From the cell containing the given text, extract its center point as [x, y] coordinate. 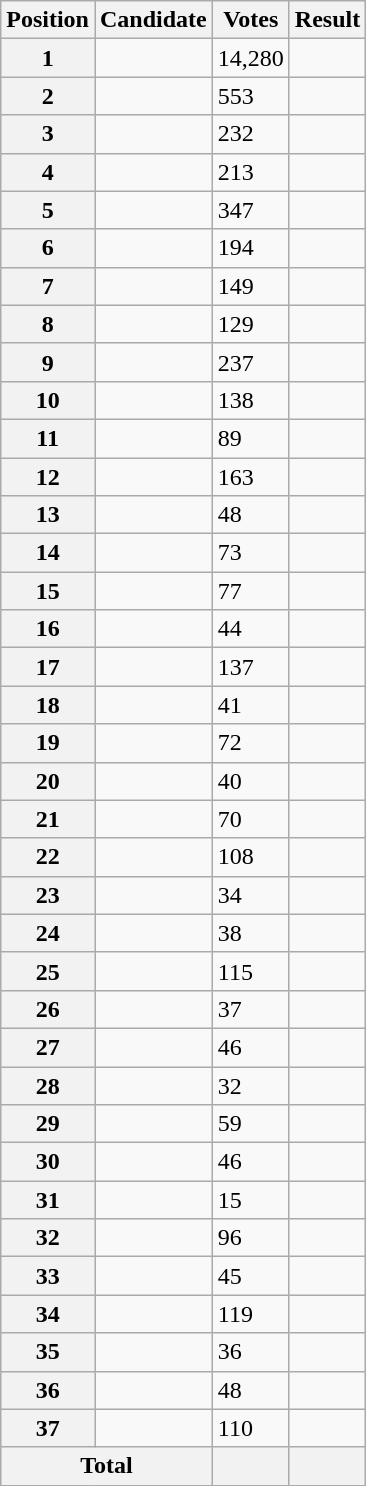
70 [250, 819]
20 [48, 781]
1 [48, 58]
553 [250, 96]
108 [250, 857]
194 [250, 248]
27 [48, 1047]
237 [250, 362]
137 [250, 667]
8 [48, 324]
Total [107, 1466]
16 [48, 629]
96 [250, 1238]
138 [250, 400]
6 [48, 248]
29 [48, 1124]
31 [48, 1200]
18 [48, 705]
232 [250, 134]
77 [250, 591]
44 [250, 629]
28 [48, 1085]
Candidate [153, 20]
2 [48, 96]
25 [48, 971]
213 [250, 172]
33 [48, 1276]
129 [250, 324]
14,280 [250, 58]
89 [250, 438]
45 [250, 1276]
3 [48, 134]
22 [48, 857]
40 [250, 781]
347 [250, 210]
72 [250, 743]
21 [48, 819]
149 [250, 286]
5 [48, 210]
119 [250, 1314]
14 [48, 553]
26 [48, 1009]
7 [48, 286]
Result [327, 20]
38 [250, 933]
73 [250, 553]
163 [250, 477]
Position [48, 20]
23 [48, 895]
35 [48, 1352]
41 [250, 705]
4 [48, 172]
110 [250, 1428]
13 [48, 515]
Votes [250, 20]
59 [250, 1124]
115 [250, 971]
9 [48, 362]
19 [48, 743]
17 [48, 667]
10 [48, 400]
12 [48, 477]
11 [48, 438]
30 [48, 1162]
24 [48, 933]
